Identify which cell holds the provided text, then report its (x, y) central coordinate. 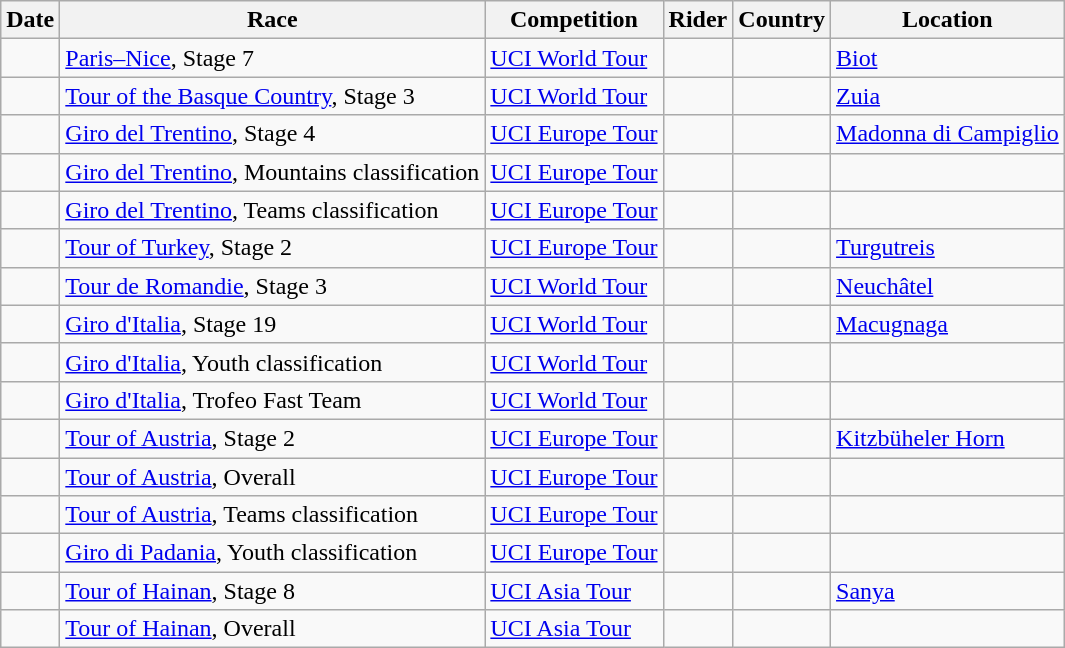
Giro del Trentino, Mountains classification (272, 172)
Giro d'Italia, Youth classification (272, 362)
Location (948, 20)
Kitzbüheler Horn (948, 438)
Tour of Hainan, Stage 8 (272, 591)
Giro d'Italia, Stage 19 (272, 324)
Date (30, 20)
Giro di Padania, Youth classification (272, 553)
Macugnaga (948, 324)
Paris–Nice, Stage 7 (272, 58)
Tour of Turkey, Stage 2 (272, 248)
Race (272, 20)
Sanya (948, 591)
Tour of Hainan, Overall (272, 629)
Competition (574, 20)
Giro del Trentino, Stage 4 (272, 134)
Turgutreis (948, 248)
Giro del Trentino, Teams classification (272, 210)
Tour de Romandie, Stage 3 (272, 286)
Madonna di Campiglio (948, 134)
Neuchâtel (948, 286)
Zuia (948, 96)
Country (782, 20)
Tour of Austria, Stage 2 (272, 438)
Biot (948, 58)
Tour of the Basque Country, Stage 3 (272, 96)
Giro d'Italia, Trofeo Fast Team (272, 400)
Tour of Austria, Overall (272, 477)
Rider (698, 20)
Tour of Austria, Teams classification (272, 515)
